Find where the given text appears and provide that cell's center as [X, Y] coordinate. 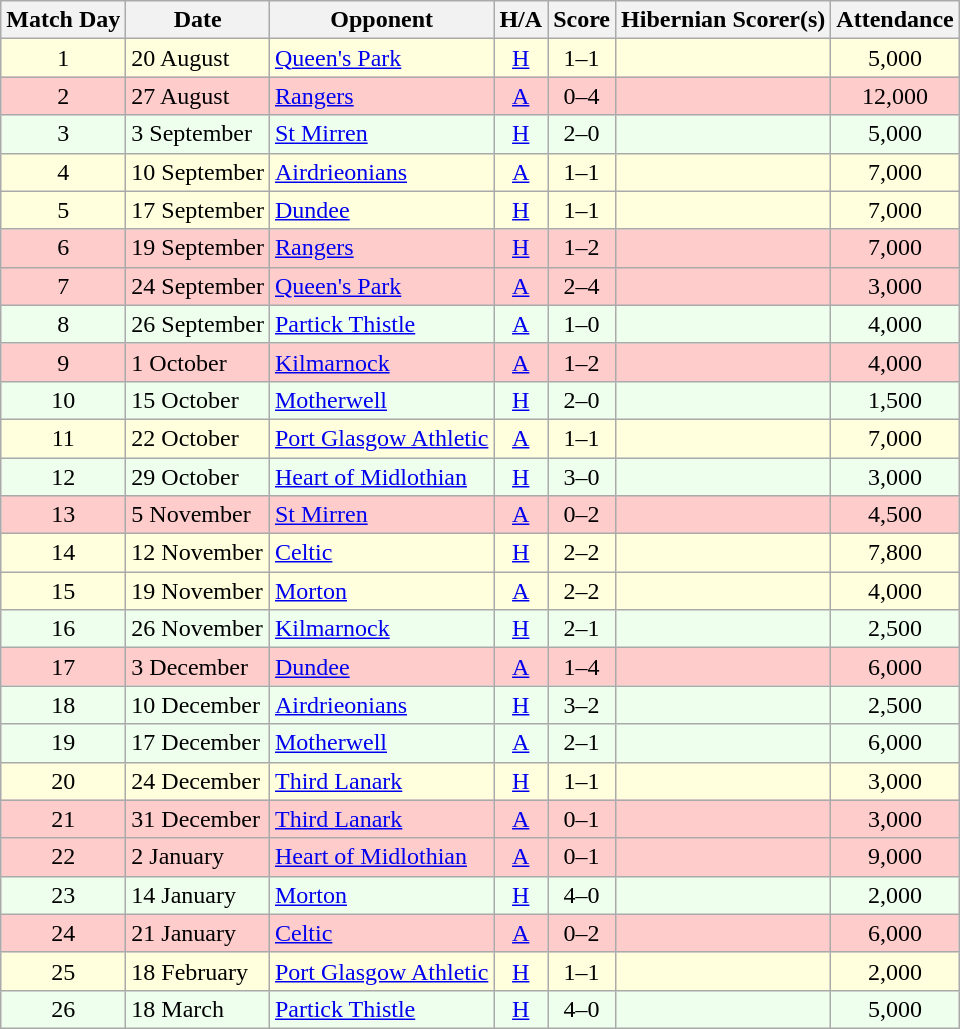
15 October [198, 400]
26 [64, 1009]
1 October [198, 362]
18 [64, 705]
15 [64, 591]
12,000 [895, 96]
0–4 [582, 96]
5 [64, 210]
Date [198, 20]
18 February [198, 971]
1 [64, 58]
1,500 [895, 400]
Hibernian Scorer(s) [724, 20]
31 December [198, 819]
7 [64, 286]
2–4 [582, 286]
Score [582, 20]
4 [64, 172]
13 [64, 515]
21 January [198, 933]
1–4 [582, 667]
19 September [198, 248]
5 November [198, 515]
19 [64, 743]
Attendance [895, 20]
4,500 [895, 515]
3–2 [582, 705]
8 [64, 324]
7,800 [895, 553]
22 [64, 857]
24 September [198, 286]
12 November [198, 553]
17 December [198, 743]
24 [64, 933]
6 [64, 248]
Match Day [64, 20]
22 October [198, 438]
17 [64, 667]
12 [64, 477]
1–0 [582, 324]
19 November [198, 591]
18 March [198, 1009]
27 August [198, 96]
3 December [198, 667]
17 September [198, 210]
10 December [198, 705]
26 September [198, 324]
29 October [198, 477]
Opponent [381, 20]
9,000 [895, 857]
21 [64, 819]
2 January [198, 857]
20 August [198, 58]
26 November [198, 629]
10 [64, 400]
20 [64, 781]
23 [64, 895]
2 [64, 96]
24 December [198, 781]
16 [64, 629]
H/A [521, 20]
3 [64, 134]
14 [64, 553]
14 January [198, 895]
10 September [198, 172]
25 [64, 971]
3 September [198, 134]
3–0 [582, 477]
9 [64, 362]
11 [64, 438]
